For the text-containing cell, return its midpoint in (X, Y) coordinate format. 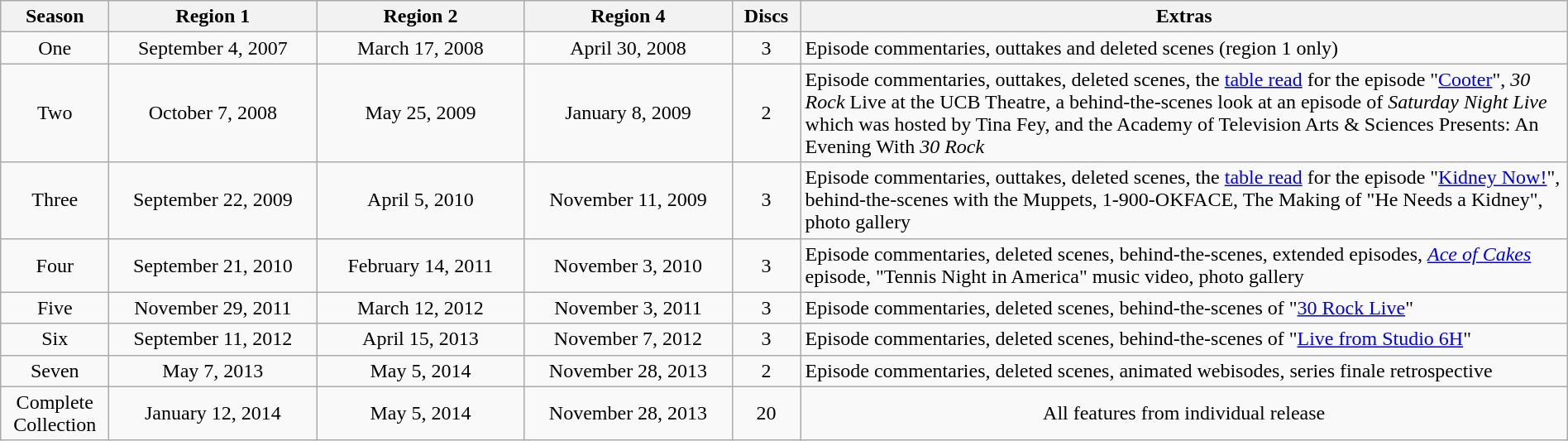
September 22, 2009 (213, 200)
April 15, 2013 (420, 339)
Region 1 (213, 17)
Episode commentaries, deleted scenes, behind-the-scenes of "30 Rock Live" (1184, 308)
Discs (766, 17)
Episode commentaries, outtakes and deleted scenes (region 1 only) (1184, 48)
Five (55, 308)
All features from individual release (1184, 414)
January 8, 2009 (629, 113)
Region 4 (629, 17)
September 11, 2012 (213, 339)
September 4, 2007 (213, 48)
April 5, 2010 (420, 200)
Episode commentaries, deleted scenes, behind-the-scenes of "Live from Studio 6H" (1184, 339)
November 29, 2011 (213, 308)
September 21, 2010 (213, 265)
Episode commentaries, deleted scenes, animated webisodes, series finale retrospective (1184, 371)
November 3, 2010 (629, 265)
May 25, 2009 (420, 113)
Four (55, 265)
March 12, 2012 (420, 308)
November 11, 2009 (629, 200)
One (55, 48)
May 7, 2013 (213, 371)
February 14, 2011 (420, 265)
March 17, 2008 (420, 48)
Six (55, 339)
Seven (55, 371)
October 7, 2008 (213, 113)
Three (55, 200)
20 (766, 414)
Two (55, 113)
January 12, 2014 (213, 414)
April 30, 2008 (629, 48)
Region 2 (420, 17)
November 3, 2011 (629, 308)
CompleteCollection (55, 414)
Extras (1184, 17)
Season (55, 17)
November 7, 2012 (629, 339)
